Capture the cell that displays the provided text and extract its [X, Y] central coordinate. 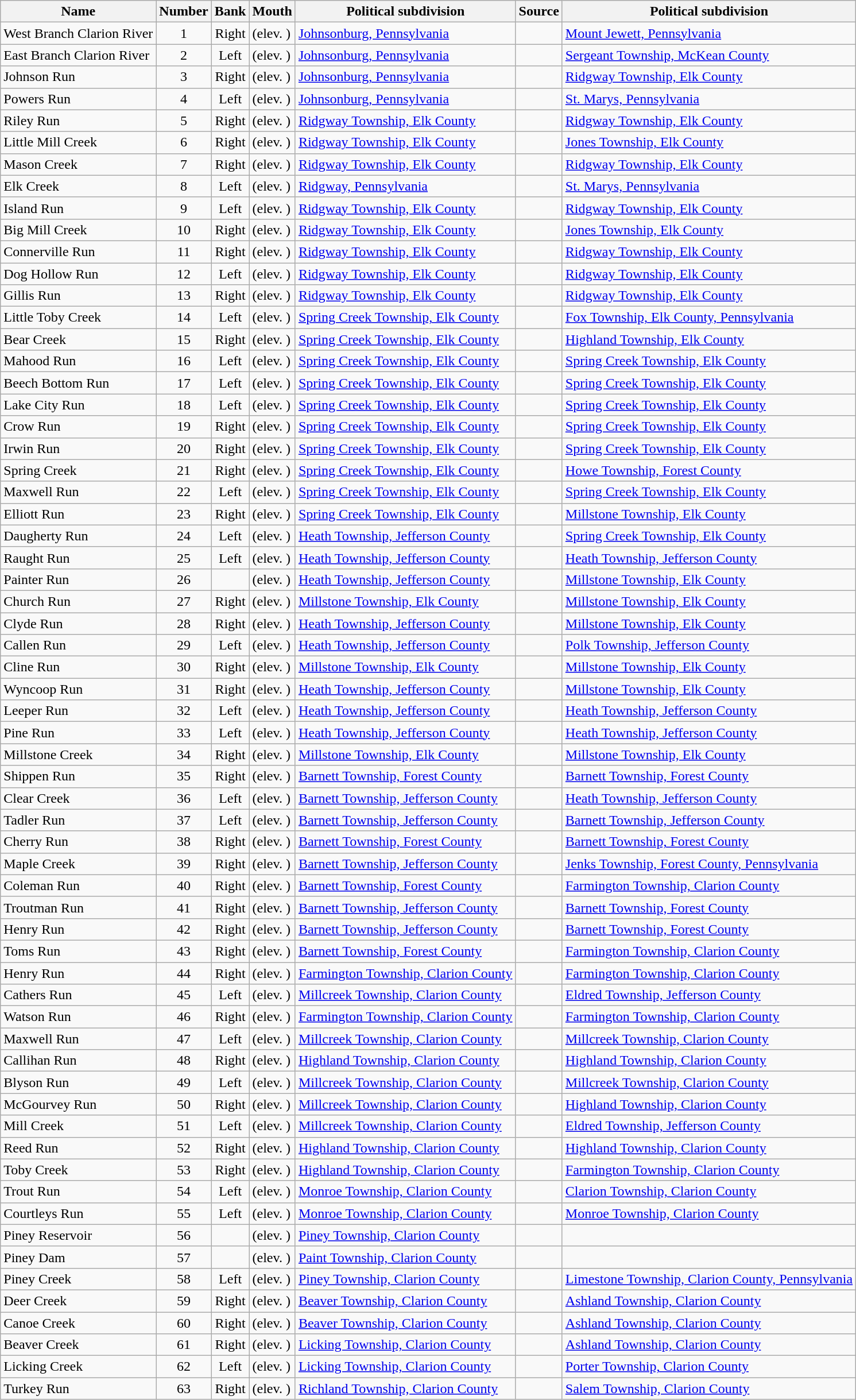
Trout Run [78, 1192]
Toby Creek [78, 1170]
53 [184, 1170]
Dog Hollow Run [78, 274]
Jenks Township, Forest County, Pennsylvania [708, 864]
54 [184, 1192]
22 [184, 492]
36 [184, 798]
59 [184, 1301]
19 [184, 427]
Blyson Run [78, 1082]
Sergeant Township, McKean County [708, 55]
49 [184, 1082]
34 [184, 755]
14 [184, 318]
Church Run [78, 601]
Callen Run [78, 645]
Powers Run [78, 99]
17 [184, 383]
Bank [230, 11]
Reed Run [78, 1148]
Paint Township, Clarion County [405, 1257]
Canoe Creek [78, 1322]
35 [184, 776]
Cherry Run [78, 842]
Mason Creek [78, 164]
Deer Creek [78, 1301]
7 [184, 164]
Ridgway, Pennsylvania [405, 186]
Mahood Run [78, 361]
Clyde Run [78, 623]
8 [184, 186]
63 [184, 1389]
Painter Run [78, 579]
Troutman Run [78, 907]
55 [184, 1213]
Big Mill Creek [78, 230]
5 [184, 121]
45 [184, 995]
Richland Township, Clarion County [405, 1389]
37 [184, 820]
2 [184, 55]
Connerville Run [78, 252]
Cathers Run [78, 995]
18 [184, 405]
Clarion Township, Clarion County [708, 1192]
Name [78, 11]
Gillis Run [78, 296]
Porter Township, Clarion County [708, 1367]
Polk Township, Jefferson County [708, 645]
Beaver Creek [78, 1345]
9 [184, 208]
38 [184, 842]
30 [184, 667]
16 [184, 361]
1 [184, 33]
12 [184, 274]
61 [184, 1345]
Turkey Run [78, 1389]
Little Mill Creek [78, 142]
41 [184, 907]
20 [184, 448]
Watson Run [78, 1017]
42 [184, 929]
Millstone Creek [78, 755]
Salem Township, Clarion County [708, 1389]
31 [184, 689]
52 [184, 1148]
Little Toby Creek [78, 318]
29 [184, 645]
Fox Township, Elk County, Pennsylvania [708, 318]
62 [184, 1367]
Number [184, 11]
23 [184, 514]
15 [184, 339]
28 [184, 623]
Mill Creek [78, 1126]
Piney Creek [78, 1279]
39 [184, 864]
Irwin Run [78, 448]
60 [184, 1322]
Limestone Township, Clarion County, Pennsylvania [708, 1279]
Tadler Run [78, 820]
33 [184, 733]
Mount Jewett, Pennsylvania [708, 33]
13 [184, 296]
West Branch Clarion River [78, 33]
Crow Run [78, 427]
25 [184, 558]
21 [184, 470]
11 [184, 252]
Island Run [78, 208]
Highland Township, Elk County [708, 339]
Clear Creek [78, 798]
57 [184, 1257]
47 [184, 1039]
Maple Creek [78, 864]
26 [184, 579]
Source [539, 11]
Callihan Run [78, 1061]
Bear Creek [78, 339]
Howe Township, Forest County [708, 470]
Toms Run [78, 951]
27 [184, 601]
51 [184, 1126]
48 [184, 1061]
44 [184, 973]
Spring Creek [78, 470]
46 [184, 1017]
McGourvey Run [78, 1104]
58 [184, 1279]
Piney Reservoir [78, 1235]
Courtleys Run [78, 1213]
Elk Creek [78, 186]
40 [184, 885]
Lake City Run [78, 405]
Daugherty Run [78, 536]
6 [184, 142]
Cline Run [78, 667]
Mouth [272, 11]
Wyncoop Run [78, 689]
56 [184, 1235]
10 [184, 230]
Leeper Run [78, 711]
Piney Dam [78, 1257]
Riley Run [78, 121]
Coleman Run [78, 885]
Shippen Run [78, 776]
East Branch Clarion River [78, 55]
Pine Run [78, 733]
32 [184, 711]
4 [184, 99]
Johnson Run [78, 77]
Licking Creek [78, 1367]
Elliott Run [78, 514]
24 [184, 536]
Raught Run [78, 558]
43 [184, 951]
3 [184, 77]
Beech Bottom Run [78, 383]
50 [184, 1104]
